Extract the [x, y] coordinate from the center of the cell holding the provided text.  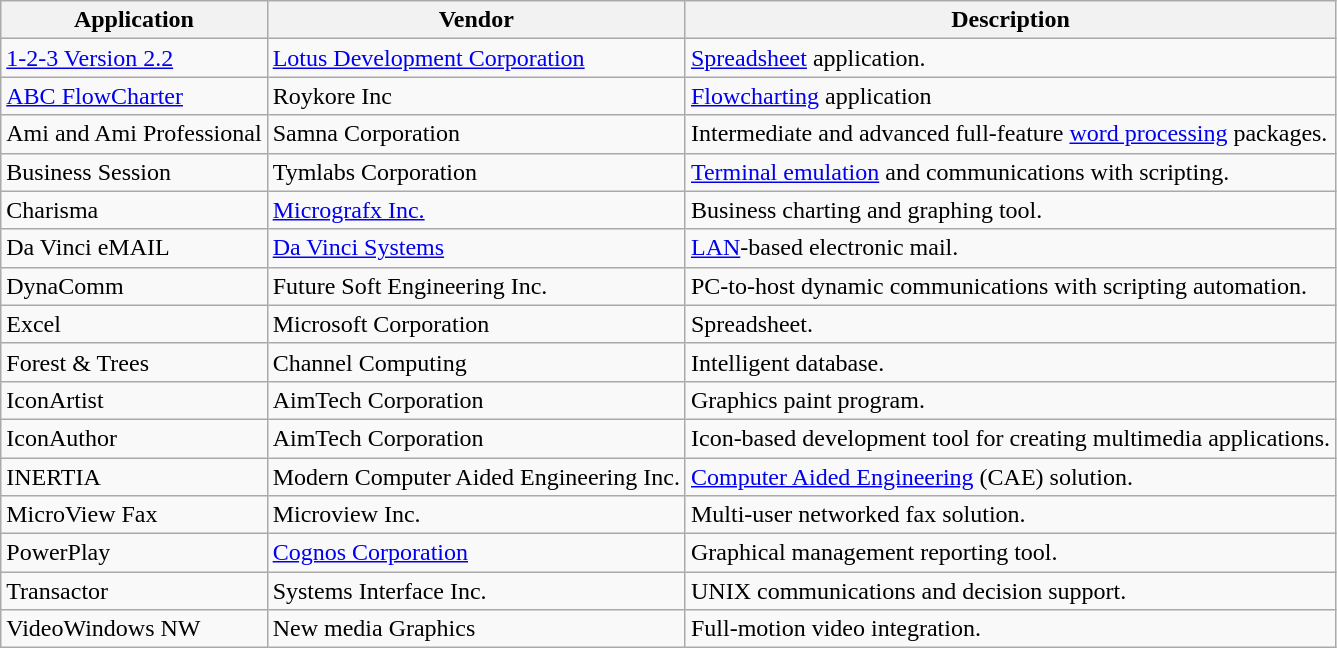
Multi-user networked fax solution. [1010, 515]
Icon-based development tool for creating multimedia applications. [1010, 438]
New media Graphics [476, 629]
Microview Inc. [476, 515]
Business charting and graphing tool. [1010, 210]
Cognos Corporation [476, 553]
Da Vinci Systems [476, 248]
Charisma [134, 210]
Flowcharting application [1010, 96]
Modern Computer Aided Engineering Inc. [476, 477]
Systems Interface Inc. [476, 591]
Graphical management reporting tool. [1010, 553]
Terminal emulation and communications with scripting. [1010, 172]
Business Session [134, 172]
Lotus Development Corporation [476, 58]
Samna Corporation [476, 134]
Description [1010, 20]
Spreadsheet application. [1010, 58]
Forest & Trees [134, 362]
Graphics paint program. [1010, 400]
Microsoft Corporation [476, 324]
Roykore Inc [476, 96]
Micrografx Inc. [476, 210]
Application [134, 20]
UNIX communications and decision support. [1010, 591]
DynaComm [134, 286]
PC-to-host dynamic communications with scripting automation. [1010, 286]
IconAuthor [134, 438]
Excel [134, 324]
Intelligent database. [1010, 362]
Intermediate and advanced full-feature word processing packages. [1010, 134]
Full-motion video integration. [1010, 629]
LAN-based electronic mail. [1010, 248]
Spreadsheet. [1010, 324]
INERTIA [134, 477]
VideoWindows NW [134, 629]
PowerPlay [134, 553]
1-2-3 Version 2.2 [134, 58]
Transactor [134, 591]
Future Soft Engineering Inc. [476, 286]
MicroView Fax [134, 515]
Channel Computing [476, 362]
Da Vinci eMAIL [134, 248]
Ami and Ami Professional [134, 134]
Vendor [476, 20]
IconArtist [134, 400]
Tymlabs Corporation [476, 172]
Computer Aided Engineering (CAE) solution. [1010, 477]
ABC FlowCharter [134, 96]
